Determine the [X, Y] coordinate at the center of the cell enclosing the given text.  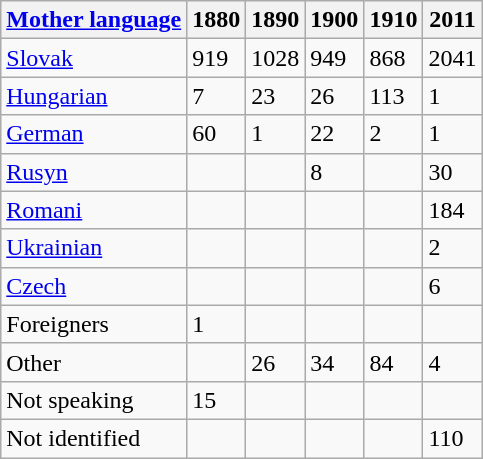
Slovak [94, 58]
Ukrainian [94, 248]
23 [276, 96]
Foreigners [94, 324]
Hungarian [94, 96]
84 [394, 362]
1890 [276, 20]
4 [452, 362]
15 [216, 400]
Romani [94, 210]
2041 [452, 58]
34 [334, 362]
22 [334, 134]
German [94, 134]
110 [452, 438]
7 [216, 96]
949 [334, 58]
184 [452, 210]
Not speaking [94, 400]
Rusyn [94, 172]
8 [334, 172]
1910 [394, 20]
60 [216, 134]
Other [94, 362]
113 [394, 96]
6 [452, 286]
1028 [276, 58]
2011 [452, 20]
Czech [94, 286]
Mother language [94, 20]
30 [452, 172]
919 [216, 58]
1880 [216, 20]
868 [394, 58]
1900 [334, 20]
Not identified [94, 438]
